Locate the cell with the specified text and output its [X, Y] center coordinate. 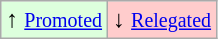
↓ Relegated [162, 20]
↑ Promoted [54, 20]
